Locate the cell with the specified text and output its [X, Y] center coordinate. 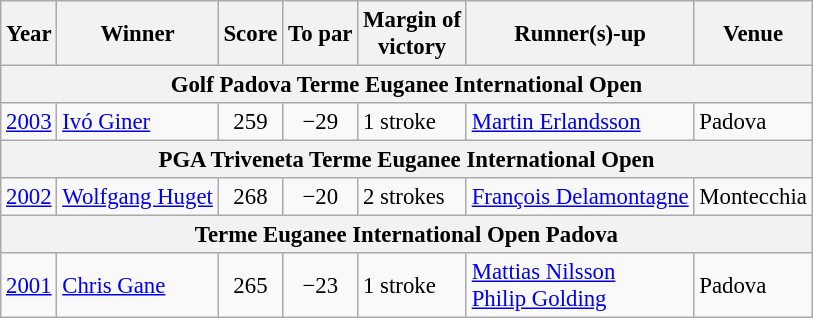
2003 [29, 122]
Ivó Giner [138, 122]
268 [250, 197]
Wolfgang Huget [138, 197]
Golf Padova Terme Euganee International Open [406, 85]
Winner [138, 34]
1 stroke [412, 122]
−29 [320, 122]
2002 [29, 197]
Venue [753, 34]
Score [250, 34]
PGA Triveneta Terme Euganee International Open [406, 160]
To par [320, 34]
2 strokes [412, 197]
Terme Euganee International Open Padova [406, 235]
−20 [320, 197]
Runner(s)-up [580, 34]
Year [29, 34]
259 [250, 122]
Padova [753, 122]
Margin ofvictory [412, 34]
Montecchia [753, 197]
Martin Erlandsson [580, 122]
François Delamontagne [580, 197]
